Output the (X, Y) coordinate of the center of the cell containing the given text.  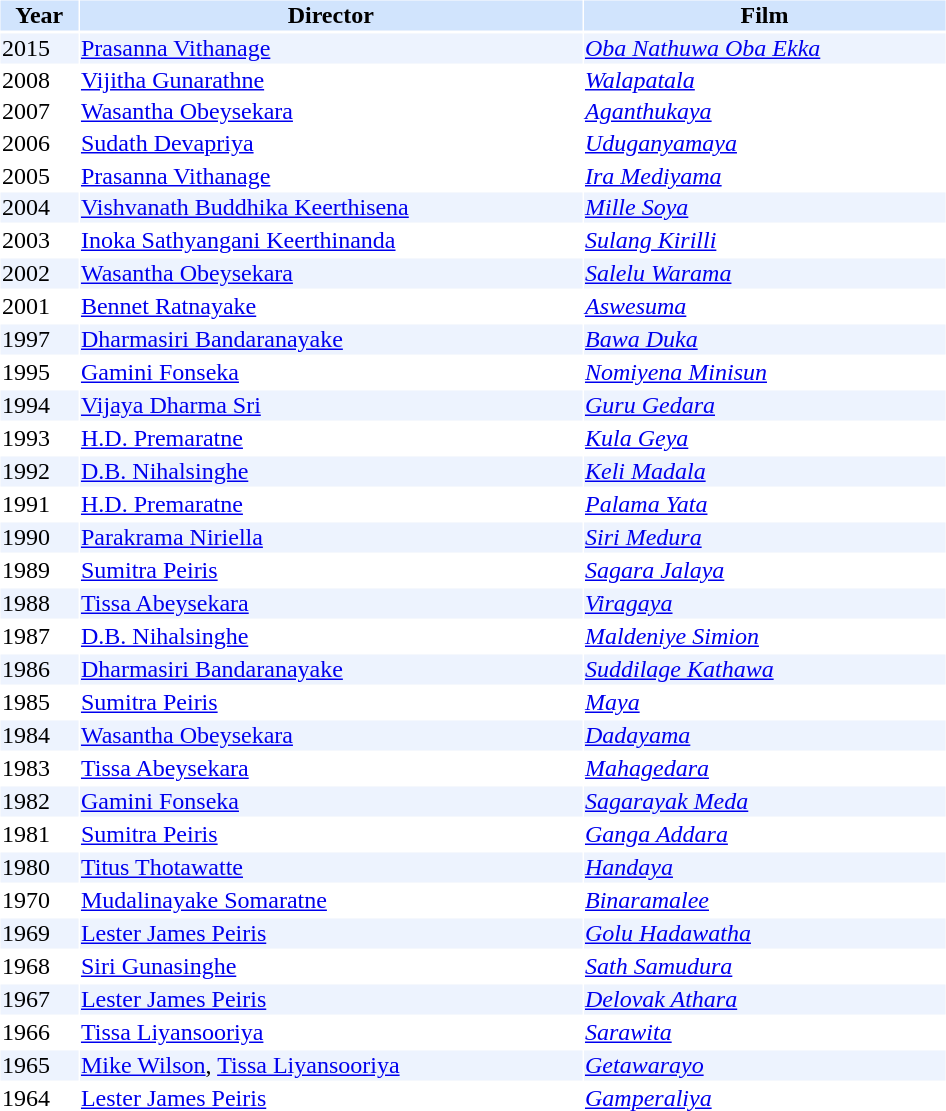
Parakrama Niriella (330, 537)
Nomiyena Minisun (764, 373)
Sarawita (764, 1033)
Delovak Athara (764, 999)
1988 (38, 603)
Binaramalee (764, 901)
Mudalinayake Somaratne (330, 901)
2004 (38, 207)
Sagara Jalaya (764, 571)
1997 (38, 339)
Aganthukaya (764, 111)
Ganga Addara (764, 835)
Handaya (764, 867)
1993 (38, 439)
Bawa Duka (764, 339)
Vishvanath Buddhika Keerthisena (330, 207)
1980 (38, 867)
Vijaya Dharma Sri (330, 405)
Inoka Sathyangani Keerthinanda (330, 241)
Siri Gunasinghe (330, 967)
Aswesuma (764, 307)
Sudath Devapriya (330, 143)
Sagarayak Meda (764, 801)
1968 (38, 967)
Year (38, 15)
Ira Mediyama (764, 176)
Uduganyamaya (764, 143)
Vijitha Gunarathne (330, 80)
1985 (38, 703)
Dadayama (764, 735)
1970 (38, 901)
Getawarayo (764, 1065)
Film (764, 15)
Bennet Ratnayake (330, 307)
Viragaya (764, 603)
1966 (38, 1033)
2001 (38, 307)
2007 (38, 111)
Oba Nathuwa Oba Ekka (764, 49)
1995 (38, 373)
Tissa Liyansooriya (330, 1033)
1965 (38, 1065)
1984 (38, 735)
Walapatala (764, 80)
1983 (38, 769)
2008 (38, 80)
Mahagedara (764, 769)
Kula Geya (764, 439)
2002 (38, 273)
Titus Thotawatte (330, 867)
2005 (38, 176)
Suddilage Kathawa (764, 669)
Palama Yata (764, 505)
Maldeniye Simion (764, 637)
1994 (38, 405)
2003 (38, 241)
1982 (38, 801)
Sath Samudura (764, 967)
Keli Madala (764, 471)
2015 (38, 49)
1986 (38, 669)
1987 (38, 637)
Guru Gedara (764, 405)
Director (330, 15)
Sulang Kirilli (764, 241)
1991 (38, 505)
1981 (38, 835)
Mille Soya (764, 207)
1969 (38, 933)
1967 (38, 999)
Salelu Warama (764, 273)
2006 (38, 143)
Maya (764, 703)
Mike Wilson, Tissa Liyansooriya (330, 1065)
Siri Medura (764, 537)
1990 (38, 537)
Golu Hadawatha (764, 933)
1989 (38, 571)
1992 (38, 471)
